Find where the given text appears and provide that cell's center as (X, Y) coordinate. 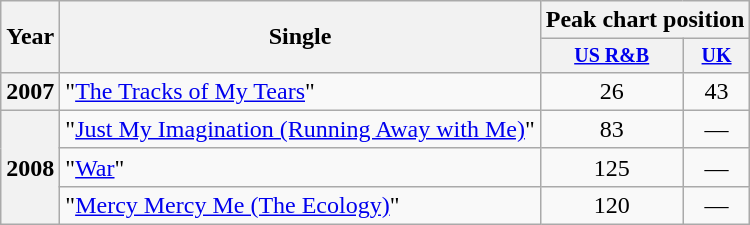
US R&B (612, 56)
"Just My Imagination (Running Away with Me)" (300, 129)
"Mercy Mercy Me (The Ecology)" (300, 205)
2008 (30, 167)
120 (612, 205)
125 (612, 167)
83 (612, 129)
"The Tracks of My Tears" (300, 91)
Single (300, 37)
Year (30, 37)
Peak chart position (645, 20)
2007 (30, 91)
43 (716, 91)
UK (716, 56)
26 (612, 91)
"War" (300, 167)
